Locate the cell with the specified text and output its (X, Y) center coordinate. 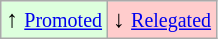
↓ Relegated (162, 20)
↑ Promoted (54, 20)
